Output the (x, y) coordinate of the center of the cell containing the given text.  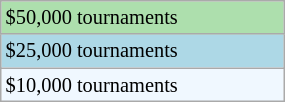
$10,000 tournaments (142, 85)
$50,000 tournaments (142, 17)
$25,000 tournaments (142, 51)
